From the cell containing the given text, extract its center point as (x, y) coordinate. 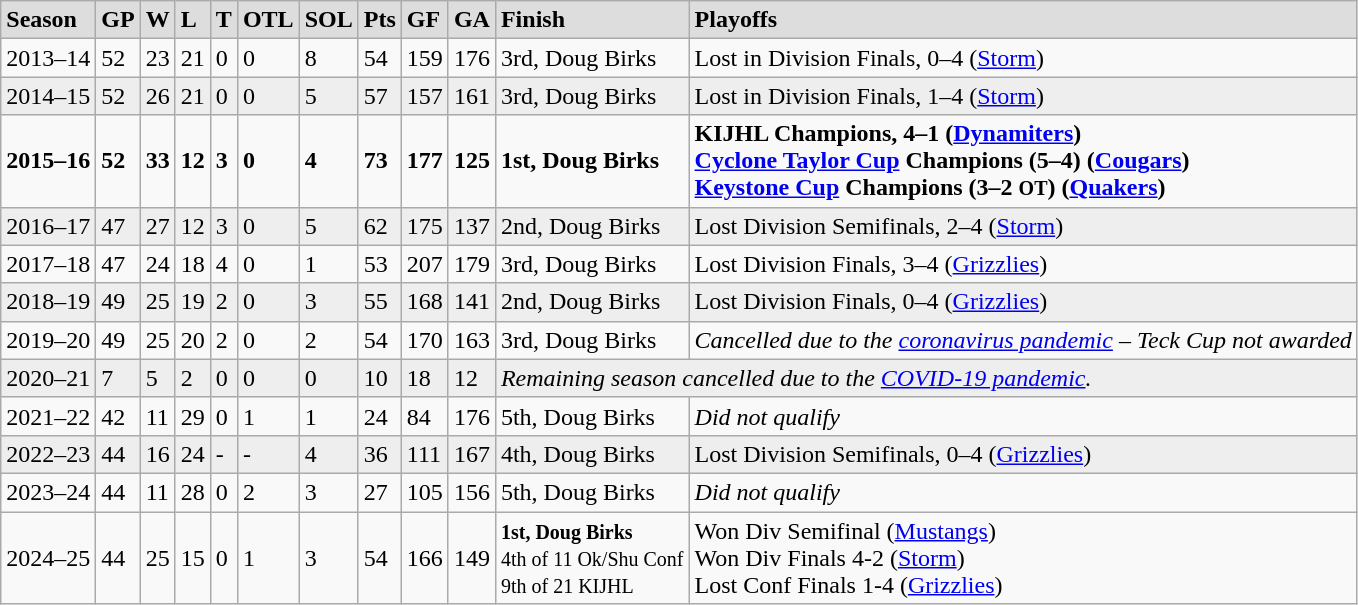
170 (424, 340)
GA (472, 20)
207 (424, 264)
2022–23 (48, 454)
2020–21 (48, 378)
33 (158, 161)
2018–19 (48, 302)
2016–17 (48, 226)
105 (424, 492)
16 (158, 454)
15 (192, 558)
28 (192, 492)
1st, Doug Birks4th of 11 Ok/Shu Conf9th of 21 KIJHL (592, 558)
166 (424, 558)
2019–20 (48, 340)
2014–15 (48, 96)
29 (192, 416)
Playoffs (1023, 20)
Lost Division Semifinals, 2–4 (Storm) (1023, 226)
2024–25 (48, 558)
8 (328, 58)
168 (424, 302)
KIJHL Champions, 4–1 (Dynamiters)Cyclone Taylor Cup Champions (5–4) (Cougars)Keystone Cup Champions (3–2 OT) (Quakers) (1023, 161)
149 (472, 558)
2017–18 (48, 264)
Lost in Division Finals, 0–4 (Storm) (1023, 58)
2013–14 (48, 58)
26 (158, 96)
Lost Division Finals, 0–4 (Grizzlies) (1023, 302)
2021–22 (48, 416)
4th, Doug Birks (592, 454)
42 (118, 416)
1st, Doug Birks (592, 161)
GP (118, 20)
T (224, 20)
10 (380, 378)
159 (424, 58)
Season (48, 20)
SOL (328, 20)
Pts (380, 20)
111 (424, 454)
OTL (268, 20)
20 (192, 340)
GF (424, 20)
Remaining season cancelled due to the COVID-19 pandemic. (926, 378)
W (158, 20)
Cancelled due to the coronavirus pandemic – Teck Cup not awarded (1023, 340)
84 (424, 416)
157 (424, 96)
19 (192, 302)
125 (472, 161)
Won Div Semifinal (Mustangs)Won Div Finals 4-2 (Storm)Lost Conf Finals 1-4 (Grizzlies) (1023, 558)
73 (380, 161)
137 (472, 226)
53 (380, 264)
Lost Division Semifinals, 0–4 (Grizzlies) (1023, 454)
Finish (592, 20)
161 (472, 96)
7 (118, 378)
2023–24 (48, 492)
167 (472, 454)
36 (380, 454)
179 (472, 264)
156 (472, 492)
2015–16 (48, 161)
55 (380, 302)
62 (380, 226)
Lost Division Finals, 3–4 (Grizzlies) (1023, 264)
163 (472, 340)
177 (424, 161)
175 (424, 226)
23 (158, 58)
57 (380, 96)
Lost in Division Finals, 1–4 (Storm) (1023, 96)
141 (472, 302)
L (192, 20)
